Identify which cell holds the provided text, then report its (X, Y) central coordinate. 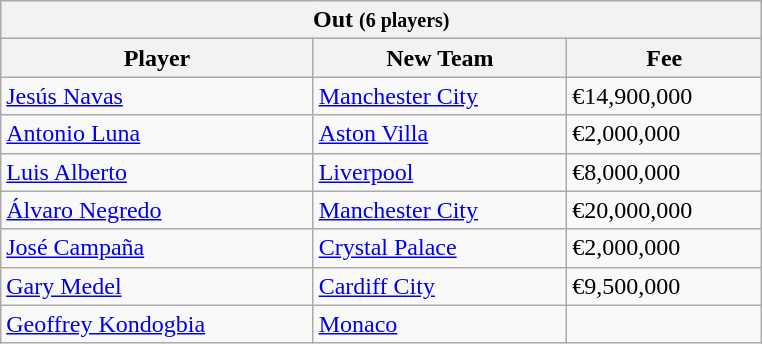
Out (6 players) (382, 20)
Álvaro Negredo (157, 210)
Player (157, 58)
New Team (440, 58)
Gary Medel (157, 286)
Fee (664, 58)
Monaco (440, 324)
€20,000,000 (664, 210)
Geoffrey Kondogbia (157, 324)
€8,000,000 (664, 172)
Crystal Palace (440, 248)
Liverpool (440, 172)
€9,500,000 (664, 286)
José Campaña (157, 248)
Antonio Luna (157, 134)
€14,900,000 (664, 96)
Aston Villa (440, 134)
Luis Alberto (157, 172)
Jesús Navas (157, 96)
Cardiff City (440, 286)
